Identify which cell holds the provided text, then report its [X, Y] central coordinate. 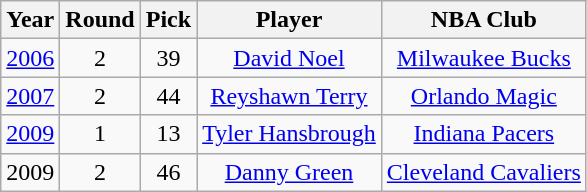
39 [168, 58]
Danny Green [290, 172]
Tyler Hansbrough [290, 134]
Year [30, 20]
1 [100, 134]
Cleveland Cavaliers [484, 172]
Player [290, 20]
2007 [30, 96]
2006 [30, 58]
Round [100, 20]
44 [168, 96]
Indiana Pacers [484, 134]
Milwaukee Bucks [484, 58]
Pick [168, 20]
Orlando Magic [484, 96]
NBA Club [484, 20]
46 [168, 172]
Reyshawn Terry [290, 96]
13 [168, 134]
David Noel [290, 58]
